Return (X, Y) of the center of cell containing provided text 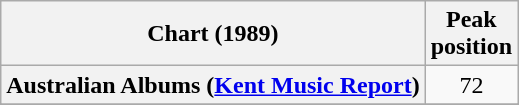
Australian Albums (Kent Music Report) (213, 85)
Peakposition (471, 34)
72 (471, 85)
Chart (1989) (213, 34)
